Provide the (X, Y) coordinate of the cell's center where the given text is located.  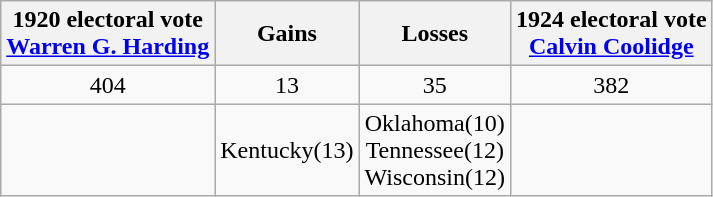
35 (434, 85)
Oklahoma(10)Tennessee(12)Wisconsin(12) (434, 150)
1920 electoral voteWarren G. Harding (108, 34)
13 (287, 85)
1924 electoral voteCalvin Coolidge (611, 34)
Kentucky(13) (287, 150)
382 (611, 85)
Gains (287, 34)
Losses (434, 34)
404 (108, 85)
